Pinpoint the cell where the given text exists, returning its [X, Y] midpoint coordinate. 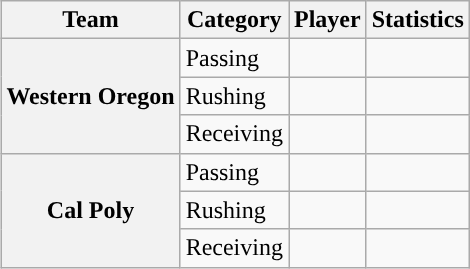
Statistics [418, 20]
Player [327, 20]
Cal Poly [90, 210]
Team [90, 20]
Western Oregon [90, 96]
Category [234, 20]
